Capture the cell that displays the provided text and extract its (X, Y) central coordinate. 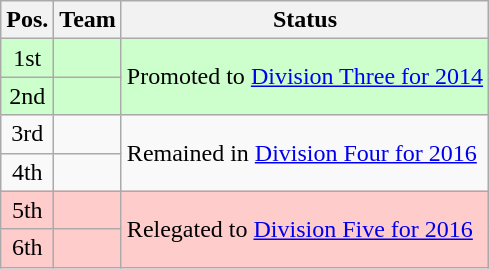
2nd (28, 96)
Remained in Division Four for 2016 (304, 153)
4th (28, 172)
Relegated to Division Five for 2016 (304, 229)
Team (88, 20)
6th (28, 248)
1st (28, 58)
Pos. (28, 20)
Promoted to Division Three for 2014 (304, 77)
5th (28, 210)
3rd (28, 134)
Status (304, 20)
